Output the [X, Y] coordinate of the center of the cell containing the given text.  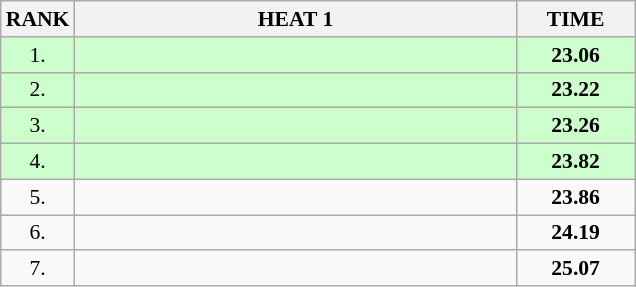
23.86 [576, 197]
25.07 [576, 269]
5. [38, 197]
HEAT 1 [295, 19]
RANK [38, 19]
4. [38, 162]
7. [38, 269]
6. [38, 233]
23.22 [576, 90]
2. [38, 90]
23.26 [576, 126]
23.82 [576, 162]
23.06 [576, 55]
1. [38, 55]
24.19 [576, 233]
3. [38, 126]
TIME [576, 19]
